Capture the cell that displays the provided text and extract its [X, Y] central coordinate. 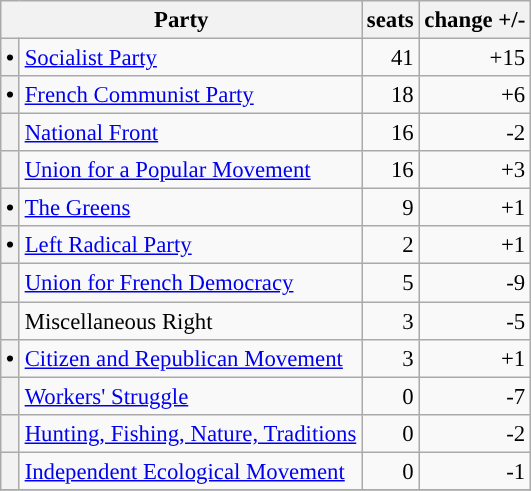
-1 [475, 471]
Left Radical Party [190, 245]
-7 [475, 396]
9 [390, 208]
Socialist Party [190, 58]
18 [390, 95]
41 [390, 58]
French Communist Party [190, 95]
Hunting, Fishing, Nature, Traditions [190, 433]
-5 [475, 321]
+6 [475, 95]
Citizen and Republican Movement [190, 358]
+3 [475, 170]
National Front [190, 133]
Union for a Popular Movement [190, 170]
Union for French Democracy [190, 283]
2 [390, 245]
Party [182, 20]
Independent Ecological Movement [190, 471]
5 [390, 283]
+15 [475, 58]
-9 [475, 283]
Workers' Struggle [190, 396]
change +/- [475, 20]
The Greens [190, 208]
seats [390, 20]
Miscellaneous Right [190, 321]
